Search for the cell housing the specified text and yield its [X, Y] center coordinate. 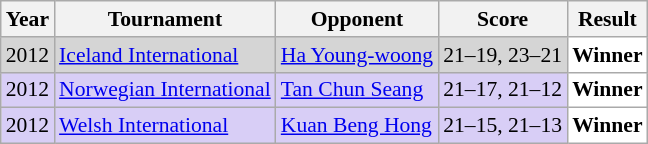
Year [28, 19]
Kuan Beng Hong [357, 126]
Score [502, 19]
Tournament [165, 19]
Ha Young-woong [357, 55]
Welsh International [165, 126]
Norwegian International [165, 90]
Iceland International [165, 55]
Result [608, 19]
Tan Chun Seang [357, 90]
Opponent [357, 19]
21–15, 21–13 [502, 126]
21–17, 21–12 [502, 90]
21–19, 23–21 [502, 55]
